Detect which cell encompasses the target text, then output its [X, Y] center coordinate. 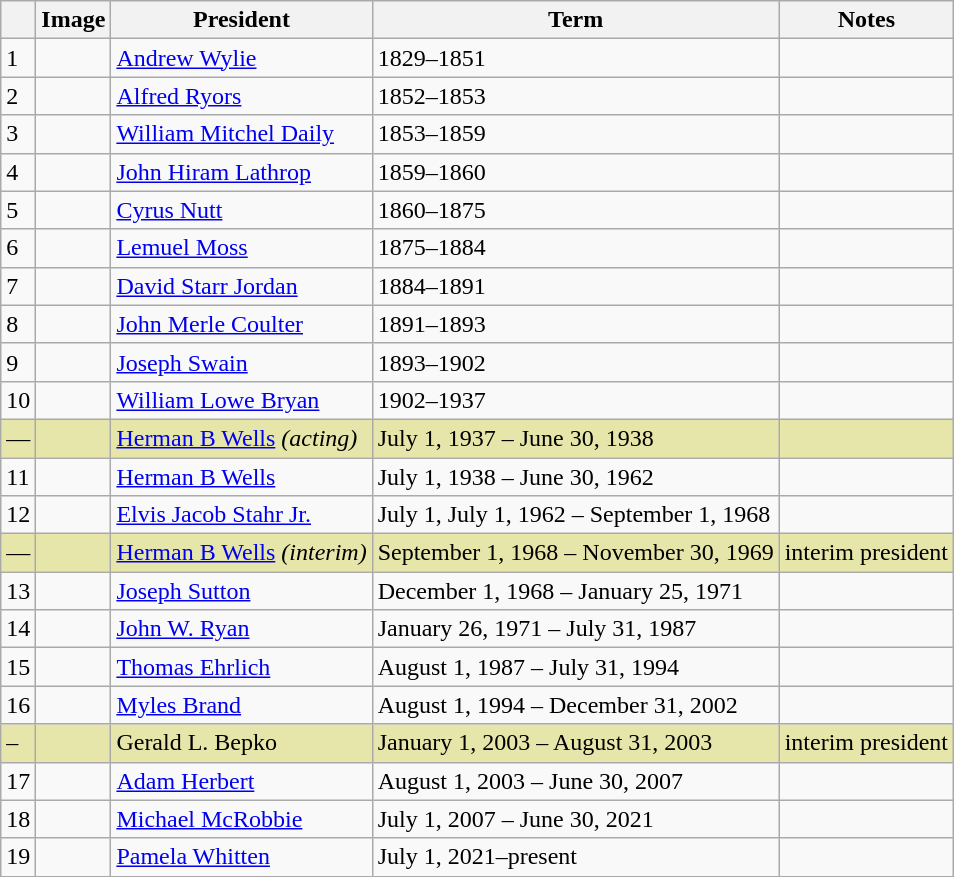
1852–1853 [576, 96]
12 [18, 515]
1853–1859 [576, 134]
Adam Herbert [242, 781]
1884–1891 [576, 286]
7 [18, 286]
14 [18, 629]
1893–1902 [576, 362]
July 1, 1938 – June 30, 1962 [576, 477]
Herman B Wells [242, 477]
Pamela Whitten [242, 857]
David Starr Jordan [242, 286]
Cyrus Nutt [242, 210]
Alfred Ryors [242, 96]
Joseph Sutton [242, 591]
Herman B Wells (interim) [242, 553]
Myles Brand [242, 705]
4 [18, 172]
1891–1893 [576, 324]
2 [18, 96]
16 [18, 705]
January 26, 1971 – July 31, 1987 [576, 629]
8 [18, 324]
19 [18, 857]
1860–1875 [576, 210]
July 1, July 1, 1962 – September 1, 1968 [576, 515]
John Hiram Lathrop [242, 172]
Herman B Wells (acting) [242, 438]
Gerald L. Bepko [242, 743]
August 1, 1987 – July 31, 1994 [576, 667]
August 1, 1994 – December 31, 2002 [576, 705]
John Merle Coulter [242, 324]
Image [74, 20]
July 1, 2007 – June 30, 2021 [576, 819]
January 1, 2003 – August 31, 2003 [576, 743]
18 [18, 819]
August 1, 2003 – June 30, 2007 [576, 781]
Lemuel Moss [242, 248]
1875–1884 [576, 248]
1902–1937 [576, 400]
Andrew Wylie [242, 58]
6 [18, 248]
1 [18, 58]
Term [576, 20]
1829–1851 [576, 58]
John W. Ryan [242, 629]
3 [18, 134]
July 1, 1937 – June 30, 1938 [576, 438]
15 [18, 667]
5 [18, 210]
9 [18, 362]
Notes [866, 20]
1859–1860 [576, 172]
President [242, 20]
Joseph Swain [242, 362]
July 1, 2021–present [576, 857]
11 [18, 477]
Michael McRobbie [242, 819]
17 [18, 781]
– [18, 743]
September 1, 1968 – November 30, 1969 [576, 553]
William Lowe Bryan [242, 400]
13 [18, 591]
10 [18, 400]
William Mitchel Daily [242, 134]
Elvis Jacob Stahr Jr. [242, 515]
December 1, 1968 – January 25, 1971 [576, 591]
Thomas Ehrlich [242, 667]
